Locate the cell with the specified text and output its [x, y] center coordinate. 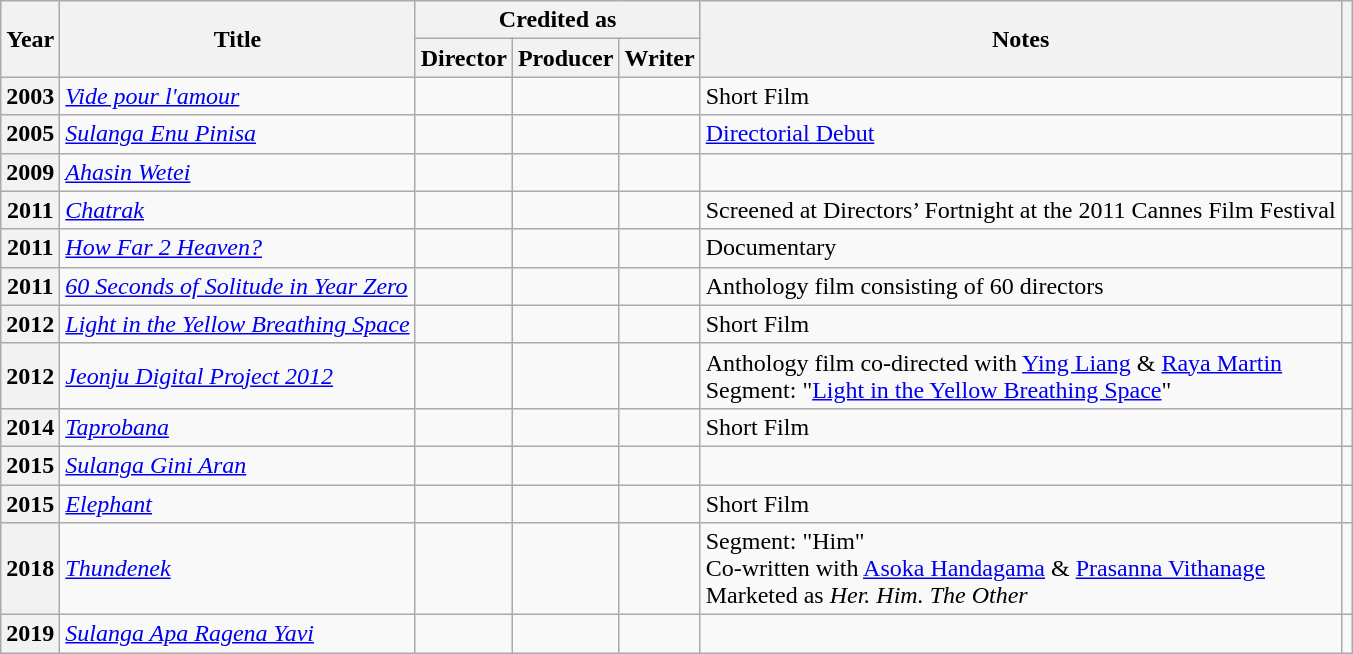
Segment: "Him"Co-written with Asoka Handagama & Prasanna VithanageMarketed as Her. Him. The Other [1020, 569]
Director [464, 58]
Sulanga Gini Aran [238, 465]
Screened at Directors’ Fortnight at the 2011 Cannes Film Festival [1020, 210]
Documentary [1020, 248]
2009 [30, 172]
Light in the Yellow Breathing Space [238, 324]
60 Seconds of Solitude in Year Zero [238, 286]
Directorial Debut [1020, 134]
How Far 2 Heaven? [238, 248]
Sulanga Enu Pinisa [238, 134]
Chatrak [238, 210]
2018 [30, 569]
Credited as [558, 20]
Ahasin Wetei [238, 172]
Jeonju Digital Project 2012 [238, 376]
Thundenek [238, 569]
Anthology film co-directed with Ying Liang & Raya MartinSegment: "Light in the Yellow Breathing Space" [1020, 376]
Notes [1020, 39]
Year [30, 39]
Title [238, 39]
Writer [660, 58]
Producer [566, 58]
Sulanga Apa Ragena Yavi [238, 634]
2014 [30, 427]
Anthology film consisting of 60 directors [1020, 286]
Vide pour l'amour [238, 96]
2003 [30, 96]
Elephant [238, 503]
2005 [30, 134]
2019 [30, 634]
Taprobana [238, 427]
